Pinpoint the cell where the given text exists, returning its [x, y] midpoint coordinate. 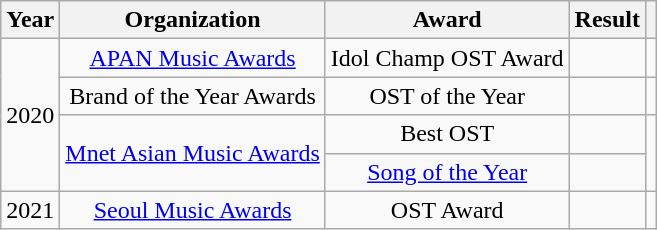
OST Award [447, 210]
Mnet Asian Music Awards [193, 153]
Organization [193, 20]
2020 [30, 115]
OST of the Year [447, 96]
Result [607, 20]
Brand of the Year Awards [193, 96]
2021 [30, 210]
Idol Champ OST Award [447, 58]
Award [447, 20]
Song of the Year [447, 172]
Year [30, 20]
Best OST [447, 134]
APAN Music Awards [193, 58]
Seoul Music Awards [193, 210]
